Find where the given text appears and provide that cell's center as [x, y] coordinate. 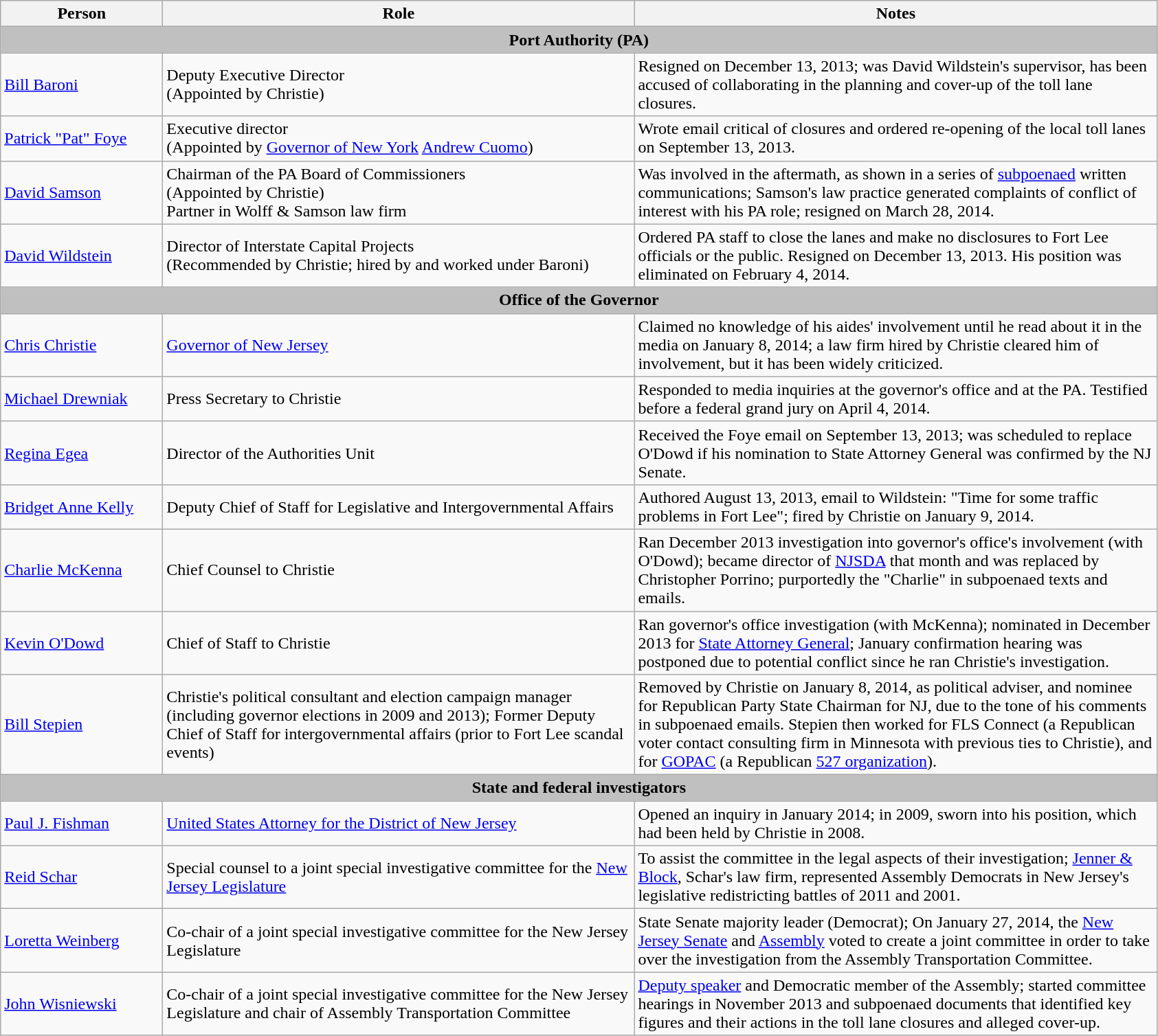
Wrote email critical of closures and ordered re-opening of the local toll lanes on September 13, 2013. [896, 139]
Executive director(Appointed by Governor of New York Andrew Cuomo) [399, 139]
Regina Egea [82, 453]
Chris Christie [82, 345]
Responded to media inquiries at the governor's office and at the PA. Testified before a federal grand jury on April 4, 2014. [896, 398]
Governor of New Jersey [399, 345]
Deputy Chief of Staff for Legislative and Intergovernmental Affairs [399, 507]
Kevin O'Dowd [82, 643]
Press Secretary to Christie [399, 398]
Deputy Executive Director (Appointed by Christie) [399, 85]
Director of Interstate Capital Projects (Recommended by Christie; hired by and worked under Baroni) [399, 256]
Charlie McKenna [82, 570]
Notes [896, 14]
Person [82, 14]
John Wisniewski [82, 1004]
Office of the Governor [579, 300]
Bill Baroni [82, 85]
Opened an inquiry in January 2014; in 2009, sworn into his position, which had been held by Christie in 2008. [896, 823]
David Samson [82, 192]
Director of the Authorities Unit [399, 453]
Bridget Anne Kelly [82, 507]
Bill Stepien [82, 725]
Patrick "Pat" Foye [82, 139]
Co-chair of a joint special investigative committee for the New Jersey Legislature [399, 941]
Chief Counsel to Christie [399, 570]
Chairman of the PA Board of Commissioners (Appointed by Christie)Partner in Wolff & Samson law firm [399, 192]
David Wildstein [82, 256]
Special counsel to a joint special investigative committee for the New Jersey Legislature [399, 877]
Loretta Weinberg [82, 941]
Paul J. Fishman [82, 823]
Chief of Staff to Christie [399, 643]
State and federal investigators [579, 788]
Co-chair of a joint special investigative committee for the New Jersey Legislature and chair of Assembly Transportation Committee [399, 1004]
Reid Schar [82, 877]
Port Authority (PA) [579, 40]
Role [399, 14]
Michael Drewniak [82, 398]
United States Attorney for the District of New Jersey [399, 823]
Authored August 13, 2013, email to Wildstein: "Time for some traffic problems in Fort Lee"; fired by Christie on January 9, 2014. [896, 507]
